Extract the [x, y] coordinate from the center of the cell holding the provided text.  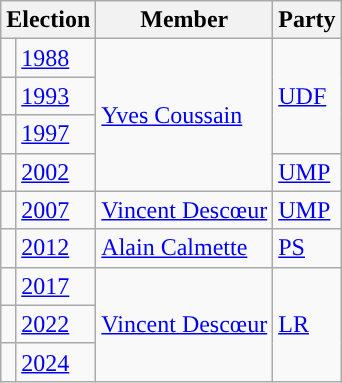
2007 [56, 210]
LR [307, 324]
Yves Coussain [184, 115]
2024 [56, 362]
Party [307, 20]
1997 [56, 134]
2002 [56, 172]
2022 [56, 324]
1988 [56, 58]
Election [48, 20]
2017 [56, 286]
Member [184, 20]
UDF [307, 96]
1993 [56, 96]
PS [307, 248]
Alain Calmette [184, 248]
2012 [56, 248]
